Return the (X, Y) coordinate for the center point of the cell that contains the specified text.  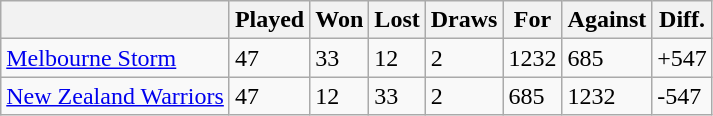
Against (607, 20)
Diff. (682, 20)
Lost (397, 20)
Won (340, 20)
For (532, 20)
Played (269, 20)
Draws (464, 20)
-547 (682, 96)
Melbourne Storm (116, 58)
New Zealand Warriors (116, 96)
+547 (682, 58)
